Detect which cell encompasses the target text, then output its [x, y] center coordinate. 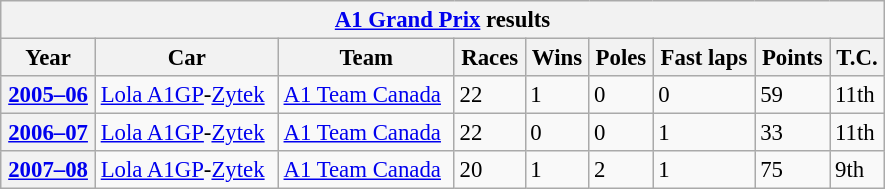
A1 Grand Prix results [443, 20]
Wins [557, 58]
20 [490, 170]
Fast laps [704, 58]
Car [186, 58]
75 [792, 170]
Team [366, 58]
59 [792, 95]
2 [621, 170]
2007–08 [48, 170]
Year [48, 58]
Poles [621, 58]
2005–06 [48, 95]
Points [792, 58]
2006–07 [48, 133]
9th [858, 170]
T.C. [858, 58]
Races [490, 58]
33 [792, 133]
